Identify which cell holds the provided text, then report its (x, y) central coordinate. 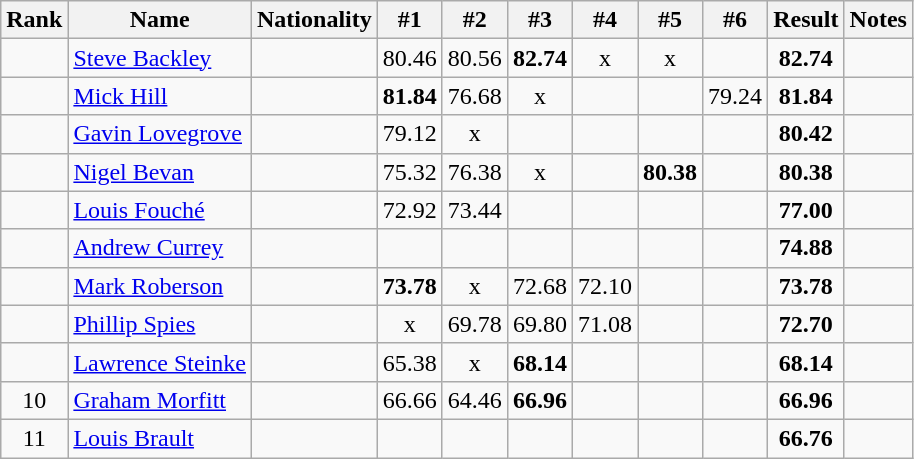
Mark Roberson (160, 286)
Louis Fouché (160, 210)
72.10 (604, 286)
69.78 (474, 324)
Nigel Bevan (160, 172)
79.12 (410, 134)
Phillip Spies (160, 324)
10 (34, 400)
Gavin Lovegrove (160, 134)
65.38 (410, 362)
Nationality (315, 20)
#2 (474, 20)
#4 (604, 20)
66.76 (806, 438)
#3 (540, 20)
Andrew Currey (160, 248)
Louis Brault (160, 438)
79.24 (736, 96)
69.80 (540, 324)
73.44 (474, 210)
64.46 (474, 400)
Name (160, 20)
Rank (34, 20)
80.46 (410, 58)
72.68 (540, 286)
Notes (878, 20)
76.68 (474, 96)
Steve Backley (160, 58)
11 (34, 438)
72.70 (806, 324)
71.08 (604, 324)
77.00 (806, 210)
Mick Hill (160, 96)
76.38 (474, 172)
#5 (670, 20)
72.92 (410, 210)
#6 (736, 20)
#1 (410, 20)
Graham Morfitt (160, 400)
Result (806, 20)
80.56 (474, 58)
75.32 (410, 172)
Lawrence Steinke (160, 362)
74.88 (806, 248)
80.42 (806, 134)
66.66 (410, 400)
